Output the [X, Y] coordinate of the center of the cell containing the given text.  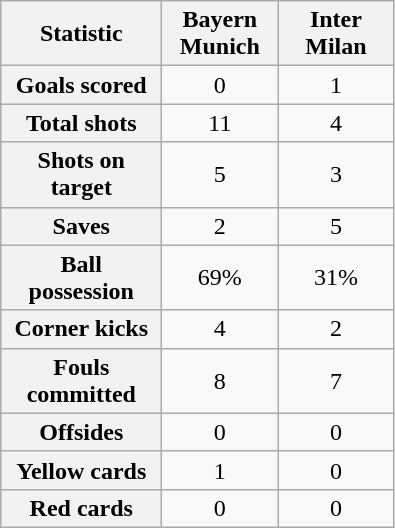
3 [336, 174]
Goals scored [82, 85]
Ball possession [82, 278]
8 [220, 380]
7 [336, 380]
31% [336, 278]
Saves [82, 226]
Red cards [82, 508]
Fouls committed [82, 380]
Bayern Munich [220, 34]
69% [220, 278]
Corner kicks [82, 329]
Statistic [82, 34]
Shots on target [82, 174]
11 [220, 123]
Yellow cards [82, 470]
Offsides [82, 432]
Inter Milan [336, 34]
Total shots [82, 123]
